Return the (X, Y) coordinate for the center point of the cell that contains the specified text.  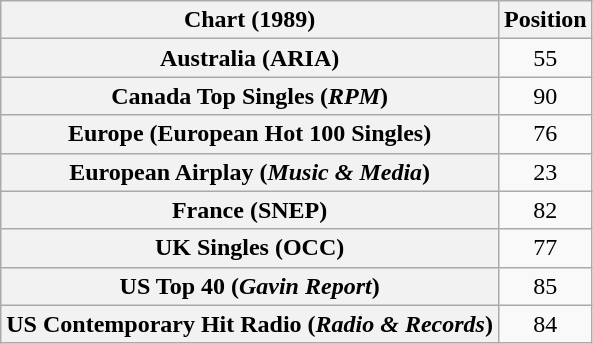
France (SNEP) (250, 210)
76 (545, 134)
77 (545, 248)
Position (545, 20)
82 (545, 210)
55 (545, 58)
90 (545, 96)
UK Singles (OCC) (250, 248)
European Airplay (Music & Media) (250, 172)
Chart (1989) (250, 20)
85 (545, 286)
84 (545, 324)
Canada Top Singles (RPM) (250, 96)
US Top 40 (Gavin Report) (250, 286)
Europe (European Hot 100 Singles) (250, 134)
23 (545, 172)
Australia (ARIA) (250, 58)
US Contemporary Hit Radio (Radio & Records) (250, 324)
